Locate the cell with the specified text and output its (x, y) center coordinate. 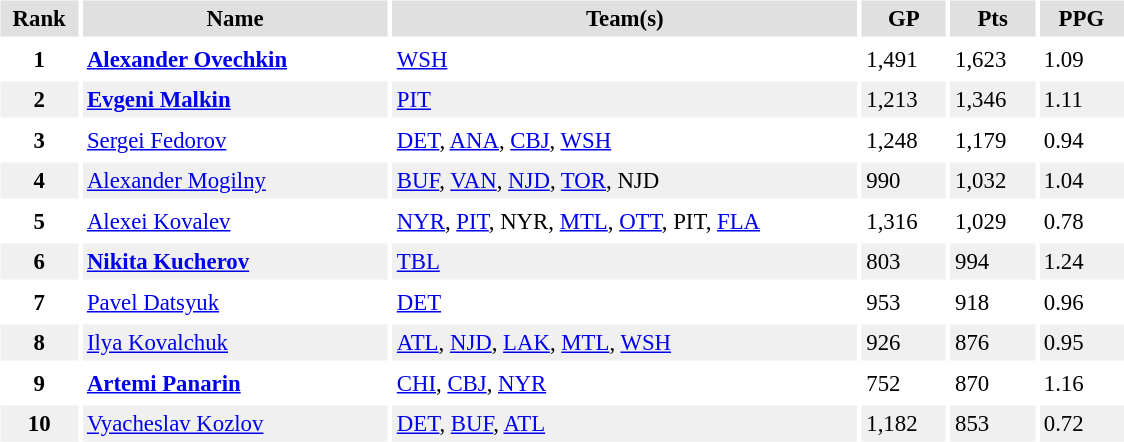
1 (38, 59)
Alexei Kovalev (234, 221)
BUF, VAN, NJD, TOR, NJD (624, 180)
Rank (38, 18)
752 (904, 383)
Name (234, 18)
0.95 (1081, 342)
1,491 (904, 59)
Team(s) (624, 18)
926 (904, 342)
876 (993, 342)
6 (38, 262)
953 (904, 302)
10 (38, 424)
990 (904, 180)
Sergei Fedorov (234, 140)
1,316 (904, 221)
Alexander Mogilny (234, 180)
Artemi Panarin (234, 383)
1.09 (1081, 59)
1,213 (904, 100)
803 (904, 262)
1,179 (993, 140)
0.96 (1081, 302)
1,182 (904, 424)
Vyacheslav Kozlov (234, 424)
Nikita Kucherov (234, 262)
870 (993, 383)
DET (624, 302)
WSH (624, 59)
994 (993, 262)
1.16 (1081, 383)
PPG (1081, 18)
4 (38, 180)
PIT (624, 100)
Ilya Kovalchuk (234, 342)
2 (38, 100)
1.24 (1081, 262)
Evgeni Malkin (234, 100)
1,029 (993, 221)
7 (38, 302)
DET, BUF, ATL (624, 424)
1,248 (904, 140)
1.04 (1081, 180)
ATL, NJD, LAK, MTL, WSH (624, 342)
DET, ANA, CBJ, WSH (624, 140)
NYR, PIT, NYR, MTL, OTT, PIT, FLA (624, 221)
0.94 (1081, 140)
1,032 (993, 180)
3 (38, 140)
Pavel Datsyuk (234, 302)
1,623 (993, 59)
1.11 (1081, 100)
TBL (624, 262)
CHI, CBJ, NYR (624, 383)
8 (38, 342)
Pts (993, 18)
918 (993, 302)
0.78 (1081, 221)
5 (38, 221)
1,346 (993, 100)
GP (904, 18)
0.72 (1081, 424)
9 (38, 383)
Alexander Ovechkin (234, 59)
853 (993, 424)
